Output the [x, y] coordinate of the center of the cell containing the given text.  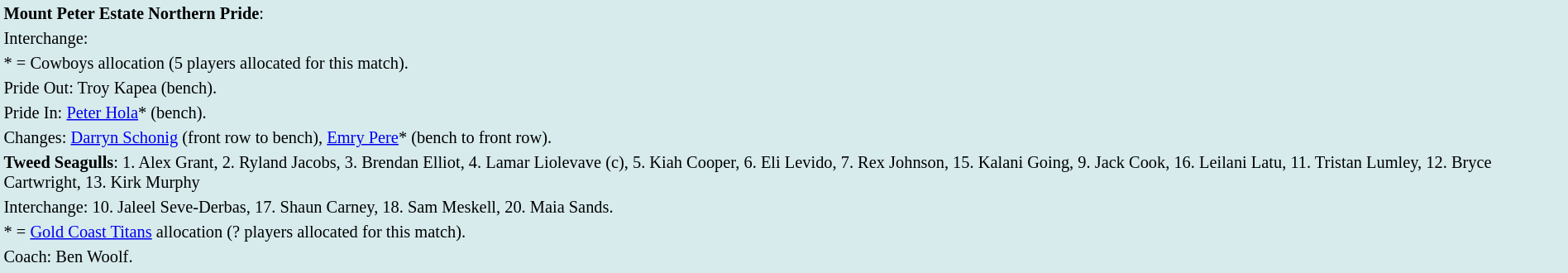
Mount Peter Estate Northern Pride: [784, 13]
* = Cowboys allocation (5 players allocated for this match). [784, 63]
* = Gold Coast Titans allocation (? players allocated for this match). [784, 232]
Interchange: [784, 38]
Changes: Darryn Schonig (front row to bench), Emry Pere* (bench to front row). [784, 137]
Pride In: Peter Hola* (bench). [784, 113]
Coach: Ben Woolf. [784, 256]
Interchange: 10. Jaleel Seve-Derbas, 17. Shaun Carney, 18. Sam Meskell, 20. Maia Sands. [784, 207]
Pride Out: Troy Kapea (bench). [784, 88]
